Identify which cell holds the provided text, then report its (x, y) central coordinate. 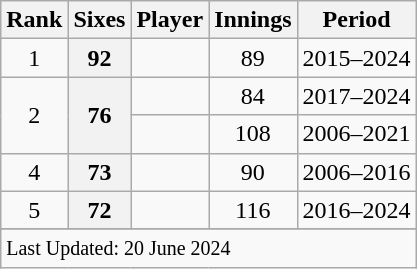
76 (100, 115)
108 (253, 134)
2006–2016 (356, 172)
Period (356, 20)
2 (34, 115)
Player (170, 20)
1 (34, 58)
90 (253, 172)
4 (34, 172)
5 (34, 210)
2006–2021 (356, 134)
Last Updated: 20 June 2024 (208, 248)
2017–2024 (356, 96)
Innings (253, 20)
Sixes (100, 20)
84 (253, 96)
116 (253, 210)
2015–2024 (356, 58)
72 (100, 210)
89 (253, 58)
73 (100, 172)
Rank (34, 20)
2016–2024 (356, 210)
92 (100, 58)
